Output the (X, Y) coordinate of the center of the cell containing the given text.  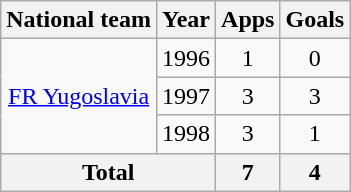
Year (186, 20)
0 (315, 58)
7 (248, 172)
FR Yugoslavia (79, 96)
1998 (186, 134)
Apps (248, 20)
National team (79, 20)
1997 (186, 96)
Total (108, 172)
Goals (315, 20)
1996 (186, 58)
4 (315, 172)
